Find where the given text appears and provide that cell's center as [X, Y] coordinate. 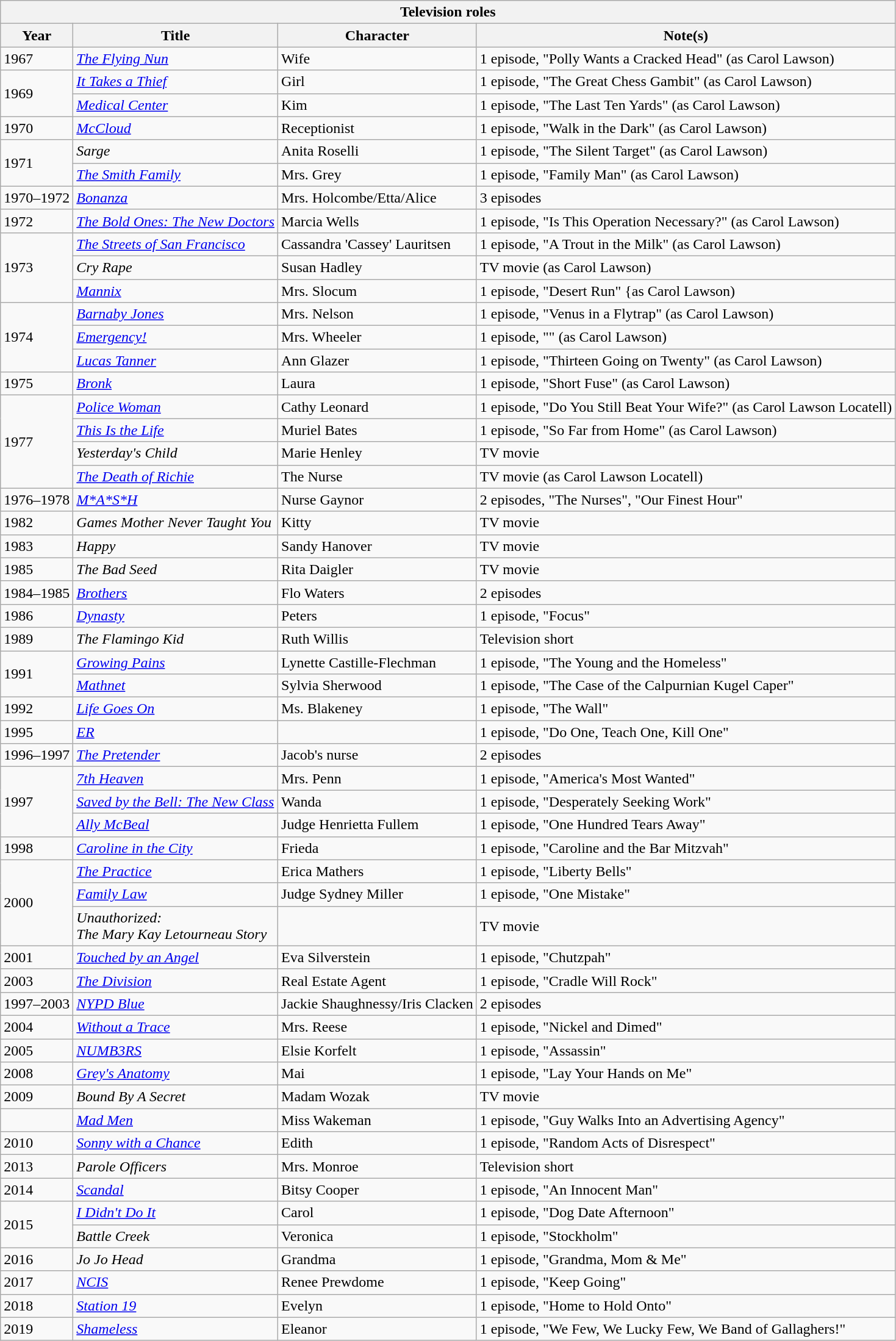
Grey's Anatomy [176, 1074]
1970–1972 [37, 198]
Receptionist [378, 128]
NYPD Blue [176, 1004]
Television roles [448, 12]
The Nurse [378, 476]
Jacob's nurse [378, 755]
Anita Roselli [378, 151]
Bound By A Secret [176, 1097]
Wanda [378, 802]
Emergency! [176, 337]
The Smith Family [176, 174]
Mrs. Grey [378, 174]
Laura [378, 384]
Bitsy Cooper [378, 1190]
Note(s) [686, 35]
Mrs. Slocum [378, 291]
2004 [37, 1027]
1991 [37, 674]
The Flying Nun [176, 59]
1982 [37, 523]
Judge Henrietta Fullem [378, 825]
2003 [37, 980]
1996–1997 [37, 755]
Barnaby Jones [176, 314]
1989 [37, 639]
Sylvia Sherwood [378, 686]
1 episode, "The Young and the Homeless" [686, 662]
NUMB3RS [176, 1050]
1 episode, "Assassin" [686, 1050]
1 episode, "Walk in the Dark" (as Carol Lawson) [686, 128]
1972 [37, 221]
Wife [378, 59]
1974 [37, 337]
1977 [37, 442]
1 episode, "Dog Date Afternoon" [686, 1213]
1 episode, "Family Man" (as Carol Lawson) [686, 174]
1 episode, "" (as Carol Lawson) [686, 337]
I Didn't Do It [176, 1213]
Sonny with a Chance [176, 1143]
The Division [176, 980]
1 episode, "Chutzpah" [686, 957]
Mrs. Wheeler [378, 337]
Edith [378, 1143]
1984–1985 [37, 592]
1 episode, "One Mistake" [686, 894]
Evelyn [378, 1306]
Sandy Hanover [378, 546]
Kitty [378, 523]
Miss Wakeman [378, 1120]
Year [37, 35]
Life Goes On [176, 709]
Real Estate Agent [378, 980]
Veronica [378, 1236]
1971 [37, 163]
2017 [37, 1282]
Happy [176, 546]
Mrs. Reese [378, 1027]
Touched by an Angel [176, 957]
1976–1978 [37, 500]
Family Law [176, 894]
Bonanza [176, 198]
M*A*S*H [176, 500]
Saved by the Bell: The New Class [176, 802]
1 episode, "Is This Operation Necessary?" (as Carol Lawson) [686, 221]
Lynette Castille-Flechman [378, 662]
2000 [37, 903]
Girl [378, 82]
Bronk [176, 384]
Ms. Blakeney [378, 709]
2008 [37, 1074]
Caroline in the City [176, 848]
Frieda [378, 848]
1 episode, "Do You Still Beat Your Wife?" (as Carol Lawson Locatell) [686, 407]
Cry Rape [176, 267]
Dynasty [176, 616]
1 episode, "Short Fuse" (as Carol Lawson) [686, 384]
2001 [37, 957]
The Flamingo Kid [176, 639]
Parole Officers [176, 1167]
1 episode, "Lay Your Hands on Me" [686, 1074]
Mrs. Nelson [378, 314]
Yesterday's Child [176, 453]
It Takes a Thief [176, 82]
1 episode, "Cradle Will Rock" [686, 980]
Title [176, 35]
Mannix [176, 291]
1 episode, "One Hundred Tears Away" [686, 825]
The Bold Ones: The New Doctors [176, 221]
1 episode, "Guy Walks Into an Advertising Agency" [686, 1120]
Mrs. Monroe [378, 1167]
2013 [37, 1167]
2009 [37, 1097]
1 episode, "Polly Wants a Cracked Head" (as Carol Lawson) [686, 59]
1975 [37, 384]
Rita Daigler [378, 569]
1969 [37, 93]
1992 [37, 709]
1997–2003 [37, 1004]
Cathy Leonard [378, 407]
Lucas Tanner [176, 361]
Eva Silverstein [378, 957]
1 episode, "So Far from Home" (as Carol Lawson) [686, 430]
Erica Mathers [378, 871]
3 episodes [686, 198]
1986 [37, 616]
The Practice [176, 871]
Mathnet [176, 686]
1 episode, "Home to Hold Onto" [686, 1306]
Battle Creek [176, 1236]
Marcia Wells [378, 221]
Peters [378, 616]
TV movie (as Carol Lawson) [686, 267]
1 episode, "America's Most Wanted" [686, 778]
The Death of Richie [176, 476]
1 episode, "We Few, We Lucky Few, We Band of Gallaghers!" [686, 1329]
1998 [37, 848]
2010 [37, 1143]
1 episode, "The Case of the Calpurnian Kugel Caper" [686, 686]
2005 [37, 1050]
Brothers [176, 592]
1973 [37, 267]
Eleanor [378, 1329]
Muriel Bates [378, 430]
Jo Jo Head [176, 1259]
Unauthorized: The Mary Kay Letourneau Story [176, 926]
2 episodes, "The Nurses", "Our Finest Hour" [686, 500]
1997 [37, 802]
1983 [37, 546]
1 episode, "Stockholm" [686, 1236]
Ruth Willis [378, 639]
Renee Prewdome [378, 1282]
Ann Glazer [378, 361]
Station 19 [176, 1306]
Cassandra 'Cassey' Lauritsen [378, 244]
1 episode, "Venus in a Flytrap" (as Carol Lawson) [686, 314]
The Bad Seed [176, 569]
Kim [378, 105]
Medical Center [176, 105]
1970 [37, 128]
Games Mother Never Taught You [176, 523]
TV movie (as Carol Lawson Locatell) [686, 476]
1 episode, "Grandma, Mom & Me" [686, 1259]
1995 [37, 732]
1985 [37, 569]
Marie Henley [378, 453]
The Pretender [176, 755]
2016 [37, 1259]
Susan Hadley [378, 267]
1 episode, "The Great Chess Gambit" (as Carol Lawson) [686, 82]
Mrs. Penn [378, 778]
1 episode, "Caroline and the Bar Mitzvah" [686, 848]
Grandma [378, 1259]
1 episode, "An Innocent Man" [686, 1190]
1 episode, "The Wall" [686, 709]
1 episode, "Focus" [686, 616]
1 episode, "The Last Ten Yards" (as Carol Lawson) [686, 105]
1 episode, "A Trout in the Milk" (as Carol Lawson) [686, 244]
Growing Pains [176, 662]
Scandal [176, 1190]
1 episode, "Nickel and Dimed" [686, 1027]
2014 [37, 1190]
Mai [378, 1074]
Mad Men [176, 1120]
Jackie Shaughnessy/Iris Clacken [378, 1004]
1 episode, "Desperately Seeking Work" [686, 802]
1 episode, "Liberty Bells" [686, 871]
7th Heaven [176, 778]
Character [378, 35]
The Streets of San Francisco [176, 244]
Judge Sydney Miller [378, 894]
Police Woman [176, 407]
2015 [37, 1224]
Flo Waters [378, 592]
1967 [37, 59]
Sarge [176, 151]
ER [176, 732]
1 episode, "Do One, Teach One, Kill One" [686, 732]
1 episode, "The Silent Target" (as Carol Lawson) [686, 151]
Without a Trace [176, 1027]
1 episode, "Desert Run" {as Carol Lawson) [686, 291]
1 episode, "Thirteen Going on Twenty" (as Carol Lawson) [686, 361]
This Is the Life [176, 430]
Elsie Korfelt [378, 1050]
Shameless [176, 1329]
Carol [378, 1213]
1 episode, "Keep Going" [686, 1282]
NCIS [176, 1282]
2019 [37, 1329]
1 episode, "Random Acts of Disrespect" [686, 1143]
McCloud [176, 128]
Nurse Gaynor [378, 500]
2018 [37, 1306]
Mrs. Holcombe/Etta/Alice [378, 198]
Madam Wozak [378, 1097]
Ally McBeal [176, 825]
